For the text-containing cell, return its midpoint in (x, y) coordinate format. 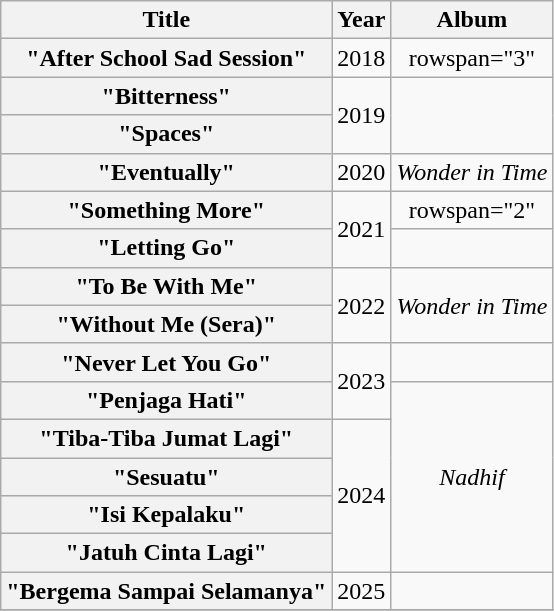
"Eventually" (166, 172)
"To Be With Me" (166, 286)
Nadhif (472, 476)
2020 (362, 172)
2024 (362, 495)
"Isi Kepalaku" (166, 515)
"Bergema Sampai Selamanya" (166, 591)
"Jatuh Cinta Lagi" (166, 553)
2018 (362, 58)
2022 (362, 305)
"Sesuatu" (166, 477)
Year (362, 20)
Title (166, 20)
2021 (362, 229)
"Tiba-Tiba Jumat Lagi" (166, 438)
"After School Sad Session" (166, 58)
"Without Me (Sera)" (166, 324)
2023 (362, 381)
"Penjaga Hati" (166, 400)
"Never Let You Go" (166, 362)
"Something More" (166, 210)
2019 (362, 115)
rowspan="2" (472, 210)
rowspan="3" (472, 58)
Album (472, 20)
"Bitterness" (166, 96)
"Letting Go" (166, 248)
2025 (362, 591)
"Spaces" (166, 134)
